Provide the (X, Y) coordinate of the cell's center where the given text is located.  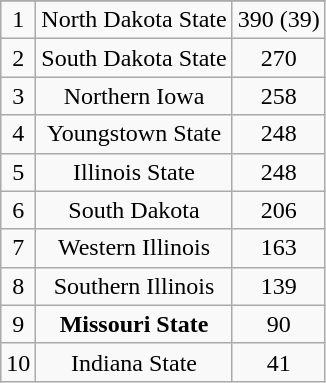
9 (18, 324)
258 (278, 96)
South Dakota State (134, 58)
390 (39) (278, 20)
8 (18, 286)
North Dakota State (134, 20)
4 (18, 134)
Youngstown State (134, 134)
163 (278, 248)
41 (278, 362)
139 (278, 286)
206 (278, 210)
Western Illinois (134, 248)
South Dakota (134, 210)
Missouri State (134, 324)
7 (18, 248)
2 (18, 58)
6 (18, 210)
Illinois State (134, 172)
3 (18, 96)
270 (278, 58)
1 (18, 20)
10 (18, 362)
5 (18, 172)
Southern Illinois (134, 286)
Northern Iowa (134, 96)
Indiana State (134, 362)
90 (278, 324)
